Scan for the cell matching the given text and deliver its [x, y] coordinate at center. 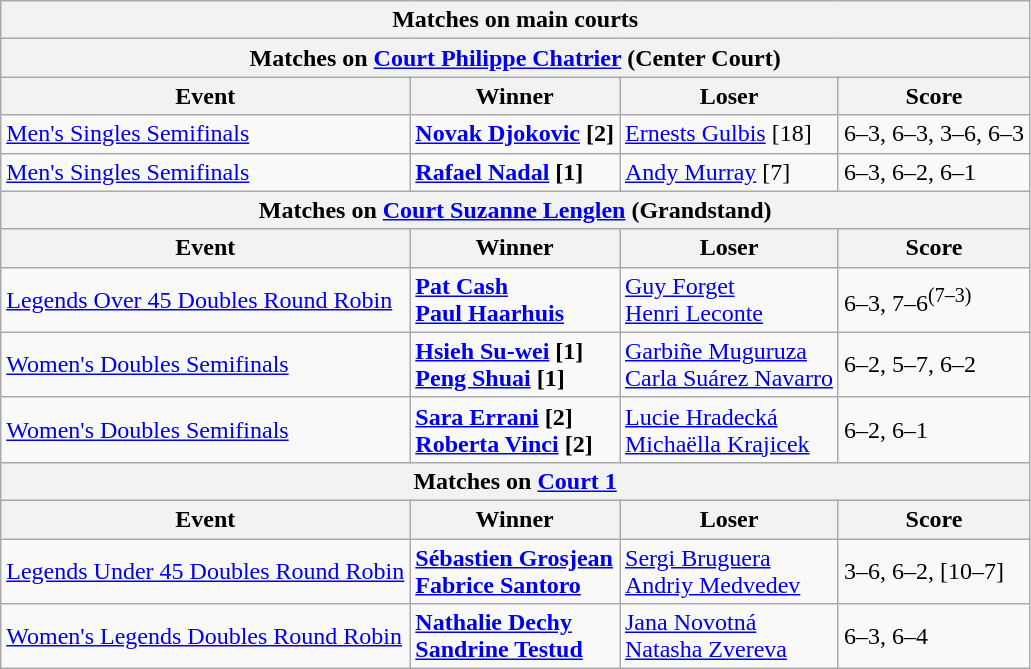
Sergi Bruguera Andriy Medvedev [730, 570]
Sara Errani [2] Roberta Vinci [2] [515, 430]
Novak Djokovic [2] [515, 134]
Women's Legends Doubles Round Robin [206, 636]
Nathalie Dechy Sandrine Testud [515, 636]
6–3, 6–4 [934, 636]
Rafael Nadal [1] [515, 172]
Legends Over 45 Doubles Round Robin [206, 300]
Matches on Court Philippe Chatrier (Center Court) [516, 58]
Pat Cash Paul Haarhuis [515, 300]
Ernests Gulbis [18] [730, 134]
Lucie Hradecká Michaëlla Krajicek [730, 430]
Matches on main courts [516, 20]
6–3, 6–2, 6–1 [934, 172]
Hsieh Su-wei [1] Peng Shuai [1] [515, 364]
6–3, 6–3, 3–6, 6–3 [934, 134]
6–3, 7–6(7–3) [934, 300]
Sébastien Grosjean Fabrice Santoro [515, 570]
6–2, 5–7, 6–2 [934, 364]
Matches on Court 1 [516, 481]
6–2, 6–1 [934, 430]
Guy Forget Henri Leconte [730, 300]
3–6, 6–2, [10–7] [934, 570]
Matches on Court Suzanne Lenglen (Grandstand) [516, 210]
Legends Under 45 Doubles Round Robin [206, 570]
Andy Murray [7] [730, 172]
Jana Novotná Natasha Zvereva [730, 636]
Garbiñe Muguruza Carla Suárez Navarro [730, 364]
